Identify which cell holds the provided text, then report its [X, Y] central coordinate. 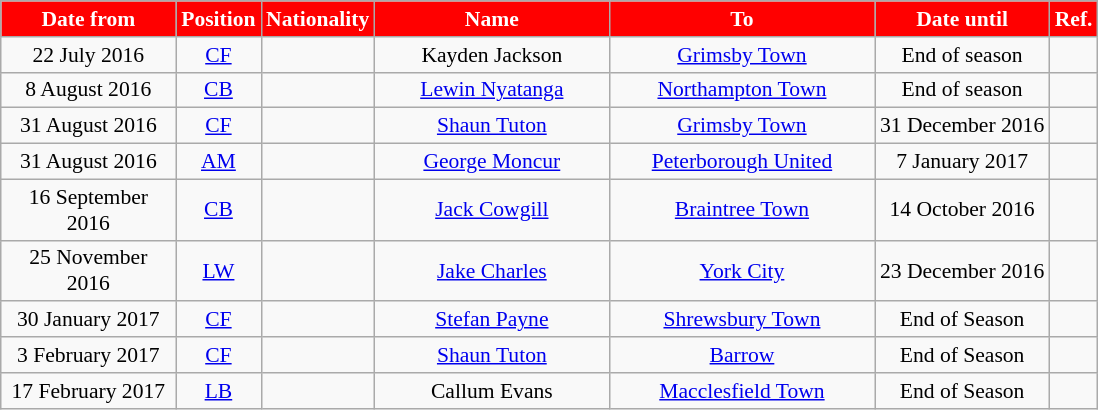
25 November 2016 [88, 270]
Callum Evans [492, 391]
LB [218, 391]
17 February 2017 [88, 391]
LW [218, 270]
Braintree Town [742, 210]
To [742, 19]
22 July 2016 [88, 55]
Date until [962, 19]
Peterborough United [742, 162]
8 August 2016 [88, 90]
Ref. [1074, 19]
Shrewsbury Town [742, 320]
Kayden Jackson [492, 55]
Position [218, 19]
York City [742, 270]
Name [492, 19]
AM [218, 162]
George Moncur [492, 162]
3 February 2017 [88, 355]
30 January 2017 [88, 320]
Stefan Payne [492, 320]
Barrow [742, 355]
Jake Charles [492, 270]
7 January 2017 [962, 162]
Lewin Nyatanga [492, 90]
Northampton Town [742, 90]
Nationality [318, 19]
14 October 2016 [962, 210]
16 September 2016 [88, 210]
23 December 2016 [962, 270]
Jack Cowgill [492, 210]
Macclesfield Town [742, 391]
31 December 2016 [962, 126]
Date from [88, 19]
